Provide the [x, y] coordinate of the cell's center where the given text is located.  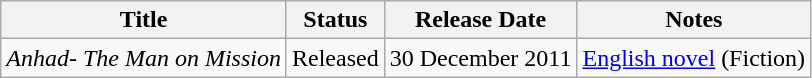
30 December 2011 [480, 58]
Status [335, 20]
English novel (Fiction) [694, 58]
Released [335, 58]
Release Date [480, 20]
Anhad- The Man on Mission [144, 58]
Notes [694, 20]
Title [144, 20]
